For the text-containing cell, return its midpoint in (X, Y) coordinate format. 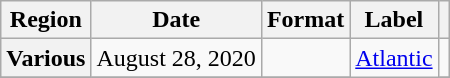
Region (46, 20)
Format (305, 20)
August 28, 2020 (176, 58)
Date (176, 20)
Label (394, 20)
Atlantic (394, 58)
Various (46, 58)
